Find where the given text appears and provide that cell's center as [X, Y] coordinate. 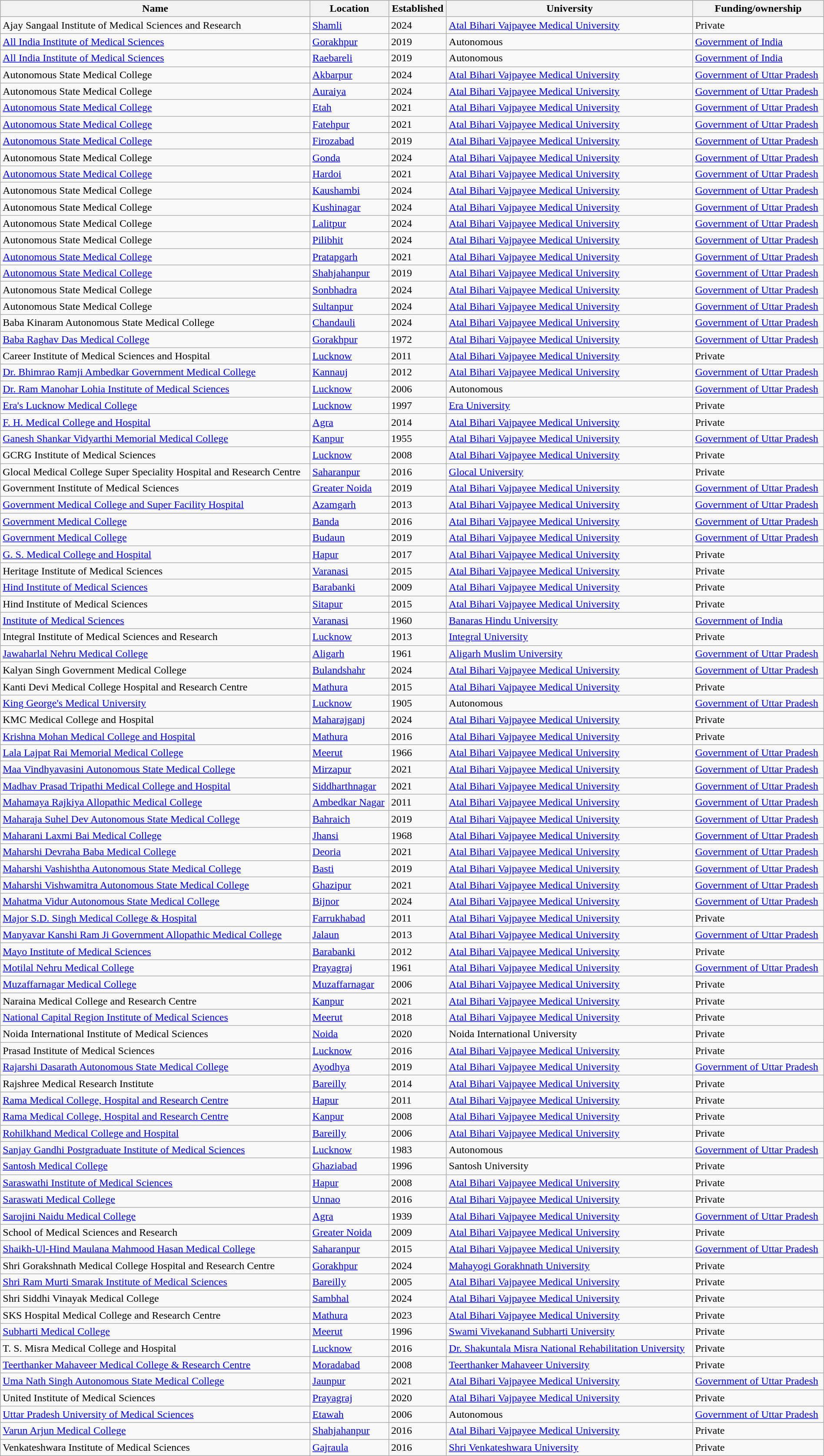
Bulandshahr [349, 670]
Azamgarh [349, 505]
Noida International University [569, 1034]
Government Institute of Medical Sciences [156, 488]
Maharani Laxmi Bai Medical College [156, 836]
Funding/ownership [758, 9]
Saraswathi Institute of Medical Sciences [156, 1183]
Rajarshi Dasarath Autonomous State Medical College [156, 1067]
Sarojini Naidu Medical College [156, 1216]
Bijnor [349, 902]
Banaras Hindu University [569, 620]
United Institute of Medical Sciences [156, 1398]
Maharshi Vashishtha Autonomous State Medical College [156, 869]
University [569, 9]
1966 [417, 753]
1972 [417, 339]
Farrukhabad [349, 918]
Sonbhadra [349, 290]
Mahamaya Rajkiya Allopathic Medical College [156, 803]
Auraiya [349, 91]
Shri Siddhi Vinayak Medical College [156, 1299]
1968 [417, 836]
Mirzapur [349, 769]
Gonda [349, 157]
Aligarh Muslim University [569, 653]
Dr. Ram Manohar Lohia Institute of Medical Sciences [156, 389]
Mahatma Vidur Autonomous State Medical College [156, 902]
Maa Vindhyavasini Autonomous State Medical College [156, 769]
Banda [349, 521]
Institute of Medical Sciences [156, 620]
Kushinagar [349, 207]
Chandauli [349, 323]
Aligarh [349, 653]
Saraswati Medical College [156, 1199]
Jaunpur [349, 1381]
Ayodhya [349, 1067]
King George's Medical University [156, 703]
Dr. Bhimrao Ramji Ambedkar Government Medical College [156, 372]
Shri Ram Murti Smarak Institute of Medical Sciences [156, 1282]
Venkateshwara Institute of Medical Sciences [156, 1447]
Etah [349, 108]
Lala Lajpat Rai Memorial Medical College [156, 753]
Baba Kinaram Autonomous State Medical College [156, 323]
Subharti Medical College [156, 1332]
National Capital Region Institute of Medical Sciences [156, 1018]
1960 [417, 620]
Teerthanker Mahaveer Medical College & Research Centre [156, 1365]
Jalaun [349, 935]
Budaun [349, 538]
Glocal University [569, 471]
School of Medical Sciences and Research [156, 1232]
Maharajganj [349, 720]
Muzaffarnagar Medical College [156, 984]
1939 [417, 1216]
Unnao [349, 1199]
Fatehpur [349, 124]
F. H. Medical College and Hospital [156, 422]
Shamli [349, 25]
Moradabad [349, 1365]
Kaushambi [349, 190]
Ambedkar Nagar [349, 803]
Ghazipur [349, 885]
Baba Raghav Das Medical College [156, 339]
Kanti Devi Medical College Hospital and Research Centre [156, 687]
Basti [349, 869]
Jhansi [349, 836]
Pilibhit [349, 240]
Siddharthnagar [349, 786]
Krishna Mohan Medical College and Hospital [156, 736]
Naraina Medical College and Research Centre [156, 1001]
2017 [417, 554]
Bahraich [349, 819]
Shaikh-Ul-Hind Maulana Mahmood Hasan Medical College [156, 1249]
Muzaffarnagar [349, 984]
Pratapgarh [349, 257]
1983 [417, 1150]
Manyavar Kanshi Ram Ji Government Allopathic Medical College [156, 935]
Varun Arjun Medical College [156, 1431]
Location [349, 9]
SKS Hospital Medical College and Research Centre [156, 1315]
Established [417, 9]
1955 [417, 438]
GCRG Institute of Medical Sciences [156, 455]
Raebareli [349, 58]
Firozabad [349, 141]
Maharshi Vishwamitra Autonomous State Medical College [156, 885]
Ghaziabad [349, 1166]
2005 [417, 1282]
2018 [417, 1018]
Glocal Medical College Super Speciality Hospital and Research Centre [156, 471]
Career Institute of Medical Sciences and Hospital [156, 356]
Etawah [349, 1414]
Hardoi [349, 174]
Sambhal [349, 1299]
Teerthanker Mahaveer University [569, 1365]
T. S. Misra Medical College and Hospital [156, 1348]
Government Medical College and Super Facility Hospital [156, 505]
Shri Venkateshwara University [569, 1447]
2023 [417, 1315]
Jawaharlal Nehru Medical College [156, 653]
Integral University [569, 637]
Madhav Prasad Tripathi Medical College and Hospital [156, 786]
Lalitpur [349, 224]
Mahayogi Gorakhnath University [569, 1266]
Era University [569, 405]
Deoria [349, 852]
Prasad Institute of Medical Sciences [156, 1051]
Ganesh Shankar Vidyarthi Memorial Medical College [156, 438]
Heritage Institute of Medical Sciences [156, 571]
Ajay Sangaal Institute of Medical Sciences and Research [156, 25]
Sultanpur [349, 306]
Name [156, 9]
Shri Gorakshnath Medical College Hospital and Research Centre [156, 1266]
Uma Nath Singh Autonomous State Medical College [156, 1381]
Swami Vivekanand Subharti University [569, 1332]
Noida International Institute of Medical Sciences [156, 1034]
1997 [417, 405]
Rohilkhand Medical College and Hospital [156, 1133]
Rajshree Medical Research Institute [156, 1084]
1905 [417, 703]
Santosh Medical College [156, 1166]
Motilal Nehru Medical College [156, 968]
Dr. Shakuntala Misra National Rehabilitation University [569, 1348]
KMC Medical College and Hospital [156, 720]
Akbarpur [349, 75]
Sitapur [349, 604]
Sanjay Gandhi Postgraduate Institute of Medical Sciences [156, 1150]
Kannauj [349, 372]
Kalyan Singh Government Medical College [156, 670]
Era's Lucknow Medical College [156, 405]
Integral Institute of Medical Sciences and Research [156, 637]
Maharshi Devraha Baba Medical College [156, 852]
G. S. Medical College and Hospital [156, 554]
Noida [349, 1034]
Uttar Pradesh University of Medical Sciences [156, 1414]
Mayo Institute of Medical Sciences [156, 951]
Gajraula [349, 1447]
Maharaja Suhel Dev Autonomous State Medical College [156, 819]
Santosh University [569, 1166]
Major S.D. Singh Medical College & Hospital [156, 918]
